Detect which cell encompasses the target text, then output its (x, y) center coordinate. 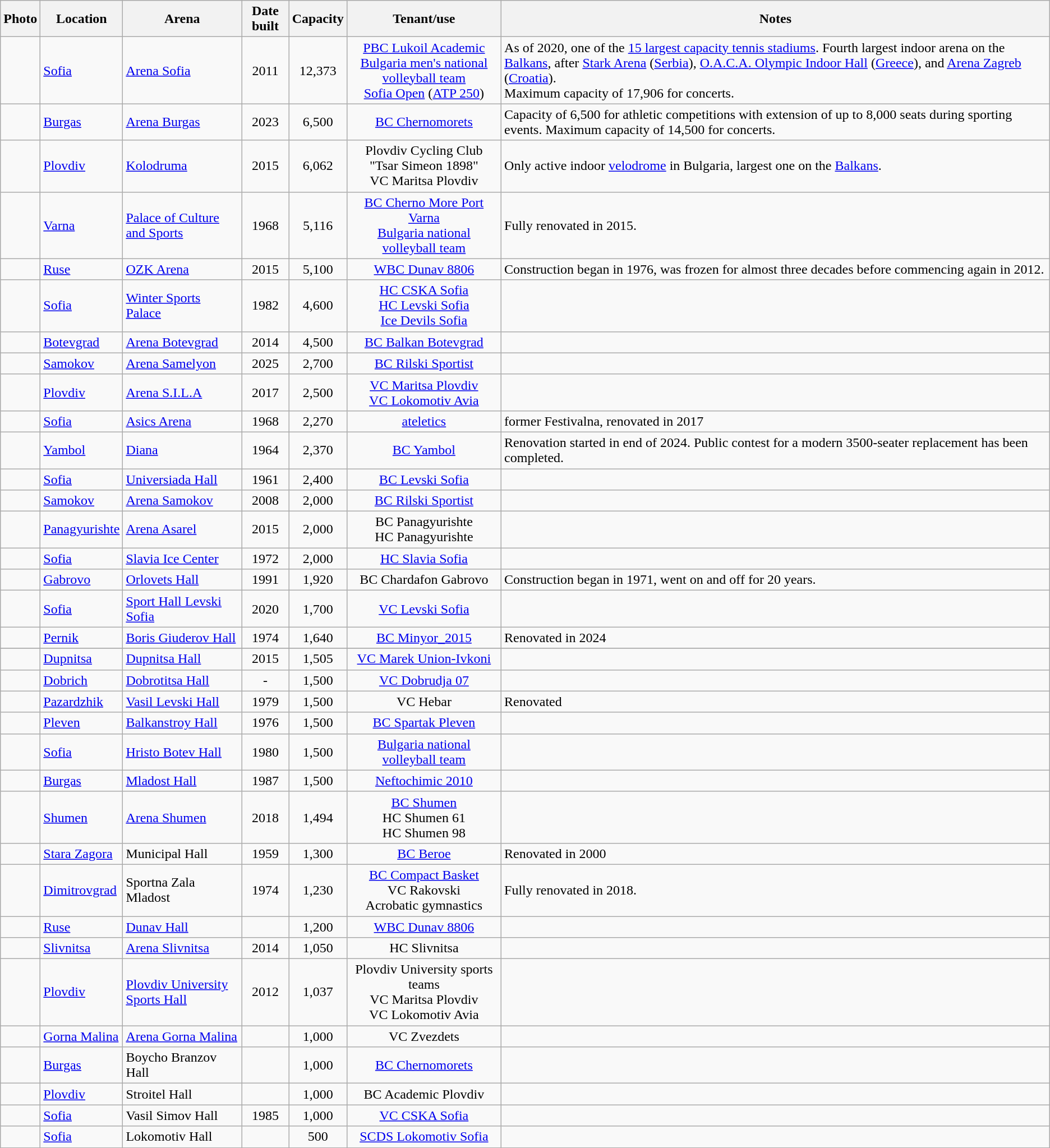
1976 (265, 723)
1,494 (317, 817)
Slivnitsa (82, 948)
12,373 (317, 71)
BC Compact BasketVC RakovskiAcrobatic gymnastics (424, 890)
2,370 (317, 450)
Diana (182, 450)
Pernik (82, 638)
Tenant/use (424, 19)
Location (82, 19)
Construction began in 1971, went on and off for 20 years. (776, 580)
2025 (265, 363)
Neftochimic 2010 (424, 781)
1,920 (317, 580)
PBC Lukoil AcademicBulgaria men's national volleyball teamSofia Open (ATP 250) (424, 71)
Stara Zagora (82, 854)
Capacity of 6,500 for athletic competitions with extension of up to 8,000 seats during sporting events. Maximum capacity of 14,500 for concerts. (776, 122)
Universiada Hall (182, 480)
Renovated in 2000 (776, 854)
Lokomotiv Hall (182, 1137)
2012 (265, 993)
OZK Arena (182, 269)
BC Balkan Botevgrad (424, 342)
Pleven (82, 723)
SCDS Lokomotiv Sofia (424, 1137)
1,505 (317, 659)
1982 (265, 306)
BC Panagyurishte HC Panagyurishte (424, 529)
BC Beroe (424, 854)
Shumen (82, 817)
Renovated (776, 702)
2,500 (317, 393)
4,500 (317, 342)
1,037 (317, 993)
Fully renovated in 2018. (776, 890)
Dupnitsa (82, 659)
5,116 (317, 225)
1,200 (317, 927)
Plovdiv University Sports Hall (182, 993)
VC CSKA Sofia (424, 1115)
Notes (776, 19)
6,062 (317, 166)
Arena Shumen (182, 817)
2,400 (317, 480)
Stroitel Hall (182, 1094)
Vasil Simov Hall (182, 1115)
Date built (265, 19)
1980 (265, 751)
Gorna Malina (82, 1036)
Arena Samelyon (182, 363)
Hristo Botev Hall (182, 751)
Yambol (82, 450)
BC Academic Plovdiv (424, 1094)
ateletics (424, 421)
HC Slivnitsa (424, 948)
Arena Slivnitsa (182, 948)
2020 (265, 609)
2,700 (317, 363)
BC Levski Sofia (424, 480)
Pazardzhik (82, 702)
Balkanstroy Hall (182, 723)
1,700 (317, 609)
Kolodruma (182, 166)
former Festivalna, renovated in 2017 (776, 421)
Gabrovo (82, 580)
Plovdiv Cycling Club "Tsar Simeon 1898"VC Maritsa Plovdiv (424, 166)
VC Dobrudja 07 (424, 680)
Orlovets Hall (182, 580)
1,300 (317, 854)
Bulgaria national volleyball team (424, 751)
1985 (265, 1115)
4,600 (317, 306)
1979 (265, 702)
Fully renovated in 2015. (776, 225)
1,640 (317, 638)
6,500 (317, 122)
1987 (265, 781)
BC Yambol (424, 450)
Construction began in 1976, was frozen for almost three decades before commencing again in 2012. (776, 269)
Arena Sofia (182, 71)
1959 (265, 854)
BC Spartak Pleven (424, 723)
Boycho Branzov Hall (182, 1066)
Arena (182, 19)
2023 (265, 122)
VC Maritsa PlovdivVC Lokomotiv Avia (424, 393)
VC Hebar (424, 702)
1,050 (317, 948)
Photo (20, 19)
2008 (265, 501)
Plovdiv University sports teamsVC Maritsa PlovdivVC Lokomotiv Avia (424, 993)
Municipal Hall (182, 854)
Arena Gorna Malina (182, 1036)
Arena S.I.L.A (182, 393)
1972 (265, 559)
Only active indoor velodrome in Bulgaria, largest one on the Balkans. (776, 166)
1964 (265, 450)
HC CSKA SofiaHC Levski SofiaIce Devils Sofia (424, 306)
Arena Samokov (182, 501)
Dobrotitsa Hall (182, 680)
Dunav Hall (182, 927)
VC Marek Union-Ivkoni (424, 659)
Dobrich (82, 680)
Boris Giuderov Hall (182, 638)
Capacity (317, 19)
- (265, 680)
Renovated in 2024 (776, 638)
2011 (265, 71)
1991 (265, 580)
VC Levski Sofia (424, 609)
HC Slavia Sofia (424, 559)
2018 (265, 817)
Winter Sports Palace (182, 306)
Botevgrad (82, 342)
Varna (82, 225)
Arena Botevgrad (182, 342)
Palace of Culture and Sports (182, 225)
500 (317, 1137)
1,230 (317, 890)
Dimitrovgrad (82, 890)
Panagyurishte (82, 529)
Arena Burgas (182, 122)
2017 (265, 393)
BC ShumenHC Shumen 61HC Shumen 98 (424, 817)
Asics Arena (182, 421)
Sport Hall Levski Sofia (182, 609)
1961 (265, 480)
Renovation started in end of 2024. Public contest for a modern 3500-seater replacement has been completed. (776, 450)
2,270 (317, 421)
Arena Asarel (182, 529)
Sportna Zala Mladost (182, 890)
Dupnitsa Hall (182, 659)
Mladost Hall (182, 781)
BC Cherno More Port VarnaBulgaria national volleyball team (424, 225)
Slavia Ice Center (182, 559)
Vasil Levski Hall (182, 702)
VC Zvezdets (424, 1036)
5,100 (317, 269)
BC Chardafon Gabrovo (424, 580)
BC Minyor_2015 (424, 638)
